Return the [x, y] coordinate for the center point of the cell that contains the specified text.  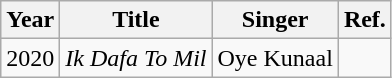
Ik Dafa To Mil [136, 58]
Title [136, 20]
Year [30, 20]
2020 [30, 58]
Singer [275, 20]
Oye Kunaal [275, 58]
Ref. [364, 20]
